Return (x, y) of the center of cell containing provided text 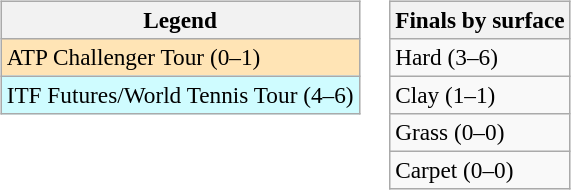
ITF Futures/World Tennis Tour (4–6) (180, 95)
Carpet (0–0) (480, 171)
ATP Challenger Tour (0–1) (180, 57)
Hard (3–6) (480, 57)
Grass (0–0) (480, 133)
Legend (180, 20)
Clay (1–1) (480, 95)
Finals by surface (480, 20)
